Locate the cell with the specified text and output its (X, Y) center coordinate. 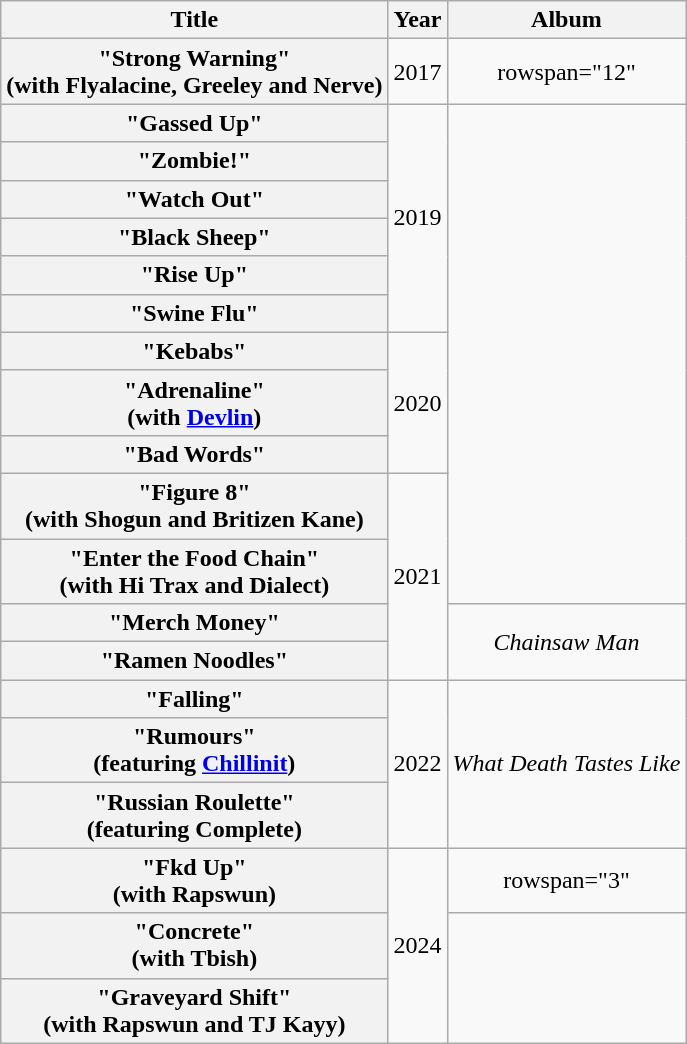
"Rise Up" (194, 275)
"Zombie!" (194, 161)
"Russian Roulette"(featuring Complete) (194, 816)
"Graveyard Shift"(with Rapswun and TJ Kayy) (194, 1010)
"Bad Words" (194, 454)
"Black Sheep" (194, 237)
Year (418, 20)
"Enter the Food Chain"(with Hi Trax and Dialect) (194, 570)
"Rumours"(featuring Chillinit) (194, 750)
rowspan="12" (566, 72)
"Adrenaline"(with Devlin) (194, 402)
"Watch Out" (194, 199)
"Kebabs" (194, 351)
rowspan="3" (566, 880)
2022 (418, 764)
"Figure 8"(with Shogun and Britizen Kane) (194, 506)
"Ramen Noodles" (194, 661)
Album (566, 20)
2017 (418, 72)
2024 (418, 946)
"Falling" (194, 699)
"Concrete"(with Tbish) (194, 946)
Title (194, 20)
"Fkd Up"(with Rapswun) (194, 880)
What Death Tastes Like (566, 764)
"Gassed Up" (194, 123)
Chainsaw Man (566, 642)
"Strong Warning"(with Flyalacine, Greeley and Nerve) (194, 72)
"Swine Flu" (194, 313)
2019 (418, 218)
"Merch Money" (194, 623)
2021 (418, 576)
2020 (418, 402)
